Output the (x, y) coordinate of the center of the cell containing the given text.  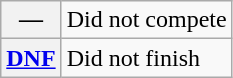
— (31, 20)
Did not compete (146, 20)
DNF (31, 58)
Did not finish (146, 58)
